Pinpoint the cell where the given text exists, returning its [x, y] midpoint coordinate. 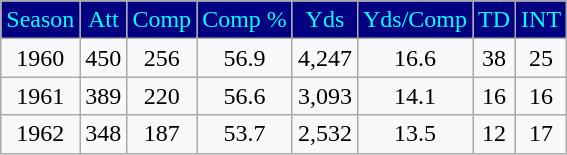
TD [494, 20]
220 [162, 96]
187 [162, 134]
Yds [324, 20]
348 [104, 134]
389 [104, 96]
25 [542, 58]
Comp % [245, 20]
Yds/Comp [414, 20]
14.1 [414, 96]
56.6 [245, 96]
3,093 [324, 96]
INT [542, 20]
256 [162, 58]
Season [40, 20]
1960 [40, 58]
13.5 [414, 134]
1962 [40, 134]
53.7 [245, 134]
56.9 [245, 58]
38 [494, 58]
17 [542, 134]
12 [494, 134]
4,247 [324, 58]
16.6 [414, 58]
2,532 [324, 134]
450 [104, 58]
Comp [162, 20]
1961 [40, 96]
Att [104, 20]
